For the text-containing cell, return its midpoint in [X, Y] coordinate format. 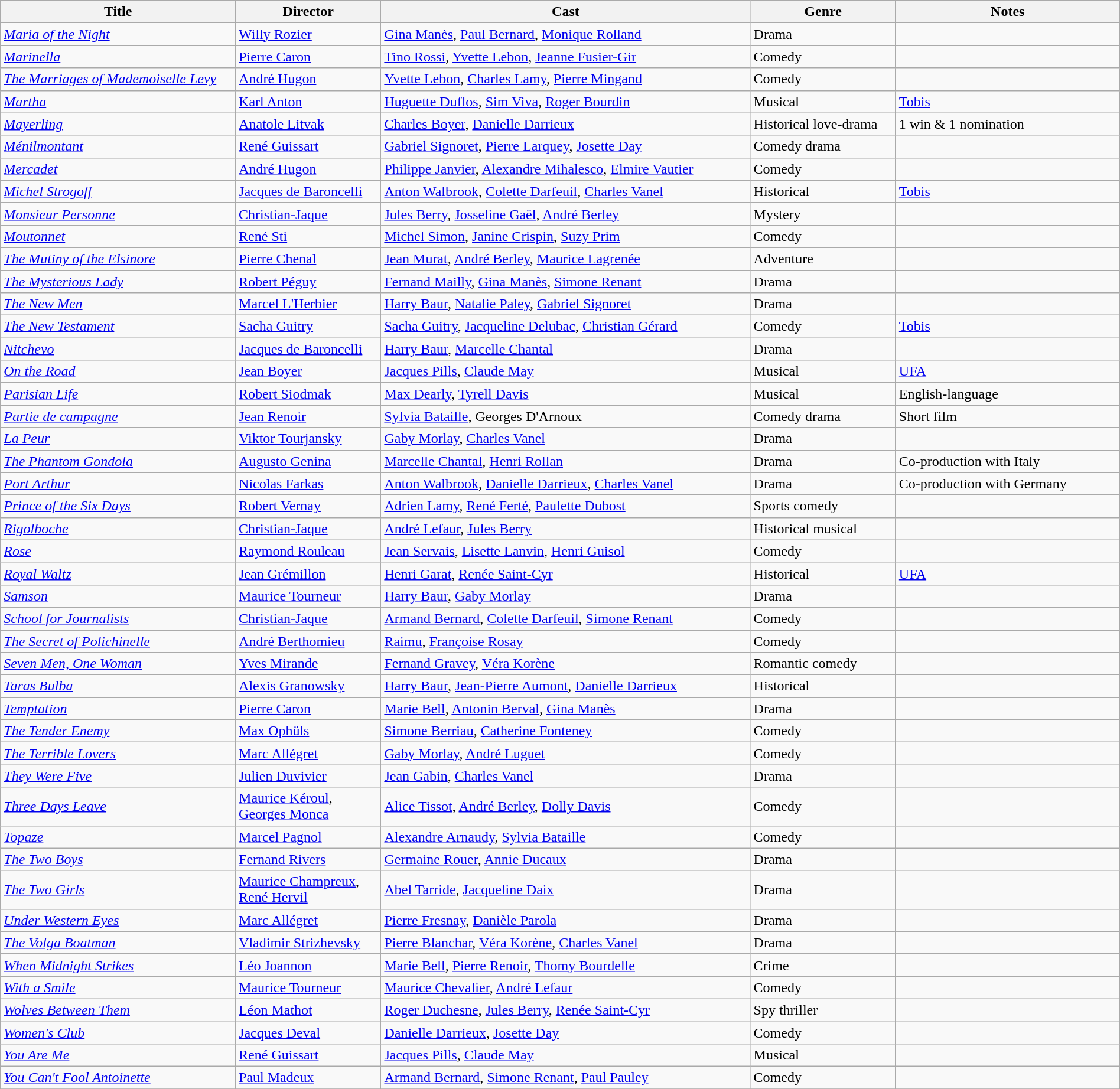
Co-production with Italy [1008, 461]
Roger Duchesne, Jules Berry, Renée Saint-Cyr [566, 1010]
Robert Vernay [308, 506]
André Lefaur, Jules Berry [566, 529]
You Can't Fool Antoinette [118, 1078]
Michel Strogoff [118, 191]
You Are Me [118, 1055]
Simone Berriau, Catherine Fonteney [566, 731]
Danielle Darrieux, Josette Day [566, 1033]
Royal Waltz [118, 573]
Raymond Rouleau [308, 551]
Title [118, 12]
Jean Grémillon [308, 573]
The Phantom Gondola [118, 461]
Parisian Life [118, 394]
When Midnight Strikes [118, 965]
Marcelle Chantal, Henri Rollan [566, 461]
The Marriages of Mademoiselle Levy [118, 79]
Maurice Kéroul, Georges Monca [308, 807]
Jean Renoir [308, 416]
Gaby Morlay, André Luguet [566, 754]
Raimu, Françoise Rosay [566, 641]
Sports comedy [823, 506]
Alexandre Arnaudy, Sylvia Bataille [566, 837]
Robert Siodmak [308, 394]
Prince of the Six Days [118, 506]
Seven Men, One Woman [118, 664]
The Volga Boatman [118, 943]
Viktor Tourjansky [308, 439]
Philippe Janvier, Alexandre Mihalesco, Elmire Vautier [566, 169]
Augusto Genina [308, 461]
Topaze [118, 837]
Genre [823, 12]
The New Men [118, 304]
Harry Baur, Natalie Paley, Gabriel Signoret [566, 304]
Women's Club [118, 1033]
The New Testament [118, 327]
Historical love-drama [823, 124]
Abel Tarride, Jacqueline Daix [566, 889]
Germaine Rouer, Annie Ducaux [566, 859]
Huguette Duflos, Sim Viva, Roger Bourdin [566, 102]
The Two Girls [118, 889]
Paul Madeux [308, 1078]
Fernand Rivers [308, 859]
Samson [118, 596]
Spy thriller [823, 1010]
Wolves Between Them [118, 1010]
Sylvia Bataille, Georges D'Arnoux [566, 416]
The Secret of Polichinelle [118, 641]
Jules Berry, Josseline Gaël, André Berley [566, 214]
Henri Garat, Renée Saint-Cyr [566, 573]
With a Smile [118, 987]
Charles Boyer, Danielle Darrieux [566, 124]
Taras Bulba [118, 686]
Tino Rossi, Yvette Lebon, Jeanne Fusier-Gir [566, 57]
La Peur [118, 439]
Pierre Fresnay, Danièle Parola [566, 920]
The Mysterious Lady [118, 282]
Fernand Gravey, Véra Korène [566, 664]
They Were Five [118, 776]
Max Dearly, Tyrell Davis [566, 394]
Armand Bernard, Simone Renant, Paul Pauley [566, 1078]
On the Road [118, 371]
Julien Duvivier [308, 776]
The Two Boys [118, 859]
Mystery [823, 214]
Marie Bell, Antonin Berval, Gina Manès [566, 709]
Pierre Chenal [308, 259]
1 win & 1 nomination [1008, 124]
Jean Gabin, Charles Vanel [566, 776]
Yvette Lebon, Charles Lamy, Pierre Mingand [566, 79]
Harry Baur, Marcelle Chantal [566, 349]
Marie Bell, Pierre Renoir, Thomy Bourdelle [566, 965]
School for Journalists [118, 618]
Mayerling [118, 124]
Jean Boyer [308, 371]
The Terrible Lovers [118, 754]
Jacques Deval [308, 1033]
Anatole Litvak [308, 124]
Adventure [823, 259]
Gabriel Signoret, Pierre Larquey, Josette Day [566, 146]
Partie de campagne [118, 416]
Mercadet [118, 169]
Sacha Guitry [308, 327]
Harry Baur, Gaby Morlay [566, 596]
Alexis Granowsky [308, 686]
Adrien Lamy, René Ferté, Paulette Dubost [566, 506]
Karl Anton [308, 102]
The Tender Enemy [118, 731]
Armand Bernard, Colette Darfeuil, Simone Renant [566, 618]
Alice Tissot, André Berley, Dolly Davis [566, 807]
Jean Murat, André Berley, Maurice Lagrenée [566, 259]
Jean Servais, Lisette Lanvin, Henri Guisol [566, 551]
Anton Walbrook, Danielle Darrieux, Charles Vanel [566, 484]
Short film [1008, 416]
Yves Mirande [308, 664]
Gina Manès, Paul Bernard, Monique Rolland [566, 34]
Max Ophüls [308, 731]
Fernand Mailly, Gina Manès, Simone Renant [566, 282]
Martha [118, 102]
Rose [118, 551]
Rigolboche [118, 529]
Under Western Eyes [118, 920]
Cast [566, 12]
Maria of the Night [118, 34]
Harry Baur, Jean-Pierre Aumont, Danielle Darrieux [566, 686]
Nicolas Farkas [308, 484]
Three Days Leave [118, 807]
Romantic comedy [823, 664]
Marinella [118, 57]
Marcel Pagnol [308, 837]
English-language [1008, 394]
Maurice Chevalier, André Lefaur [566, 987]
Gaby Morlay, Charles Vanel [566, 439]
Willy Rozier [308, 34]
Maurice Champreux, René Hervil [308, 889]
Notes [1008, 12]
Director [308, 12]
Marcel L'Herbier [308, 304]
René Sti [308, 236]
Anton Walbrook, Colette Darfeuil, Charles Vanel [566, 191]
Léo Joannon [308, 965]
Crime [823, 965]
Temptation [118, 709]
Nitchevo [118, 349]
Vladimir Strizhevsky [308, 943]
Monsieur Personne [118, 214]
Michel Simon, Janine Crispin, Suzy Prim [566, 236]
Léon Mathot [308, 1010]
Co-production with Germany [1008, 484]
The Mutiny of the Elsinore [118, 259]
Ménilmontant [118, 146]
Robert Péguy [308, 282]
Sacha Guitry, Jacqueline Delubac, Christian Gérard [566, 327]
Pierre Blanchar, Véra Korène, Charles Vanel [566, 943]
André Berthomieu [308, 641]
Moutonnet [118, 236]
Port Arthur [118, 484]
Historical musical [823, 529]
